Return [X, Y] of the center of cell containing provided text 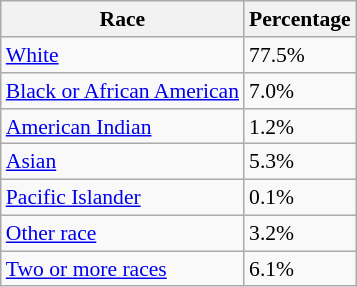
Two or more races [122, 269]
7.0% [300, 91]
77.5% [300, 55]
0.1% [300, 197]
3.2% [300, 233]
Black or African American [122, 91]
5.3% [300, 162]
Asian [122, 162]
White [122, 55]
6.1% [300, 269]
Race [122, 19]
1.2% [300, 126]
Percentage [300, 19]
American Indian [122, 126]
Other race [122, 233]
Pacific Islander [122, 197]
